For the text-containing cell, return its midpoint in (X, Y) coordinate format. 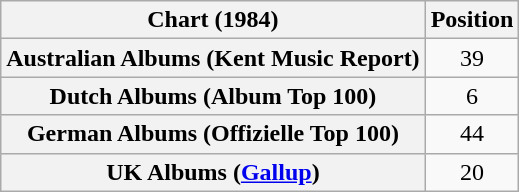
German Albums (Offizielle Top 100) (213, 134)
Position (472, 20)
Australian Albums (Kent Music Report) (213, 58)
UK Albums (Gallup) (213, 172)
6 (472, 96)
39 (472, 58)
20 (472, 172)
Chart (1984) (213, 20)
44 (472, 134)
Dutch Albums (Album Top 100) (213, 96)
